Determine the [X, Y] coordinate at the center of the cell enclosing the given text.  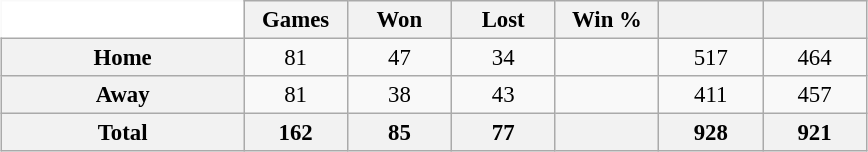
47 [399, 57]
34 [503, 57]
Total [123, 133]
Lost [503, 20]
411 [711, 95]
77 [503, 133]
43 [503, 95]
Home [123, 57]
Games [296, 20]
464 [815, 57]
928 [711, 133]
Won [399, 20]
38 [399, 95]
517 [711, 57]
85 [399, 133]
457 [815, 95]
Away [123, 95]
Win % [607, 20]
921 [815, 133]
162 [296, 133]
